Provide the (X, Y) coordinate of the cell's center where the given text is located.  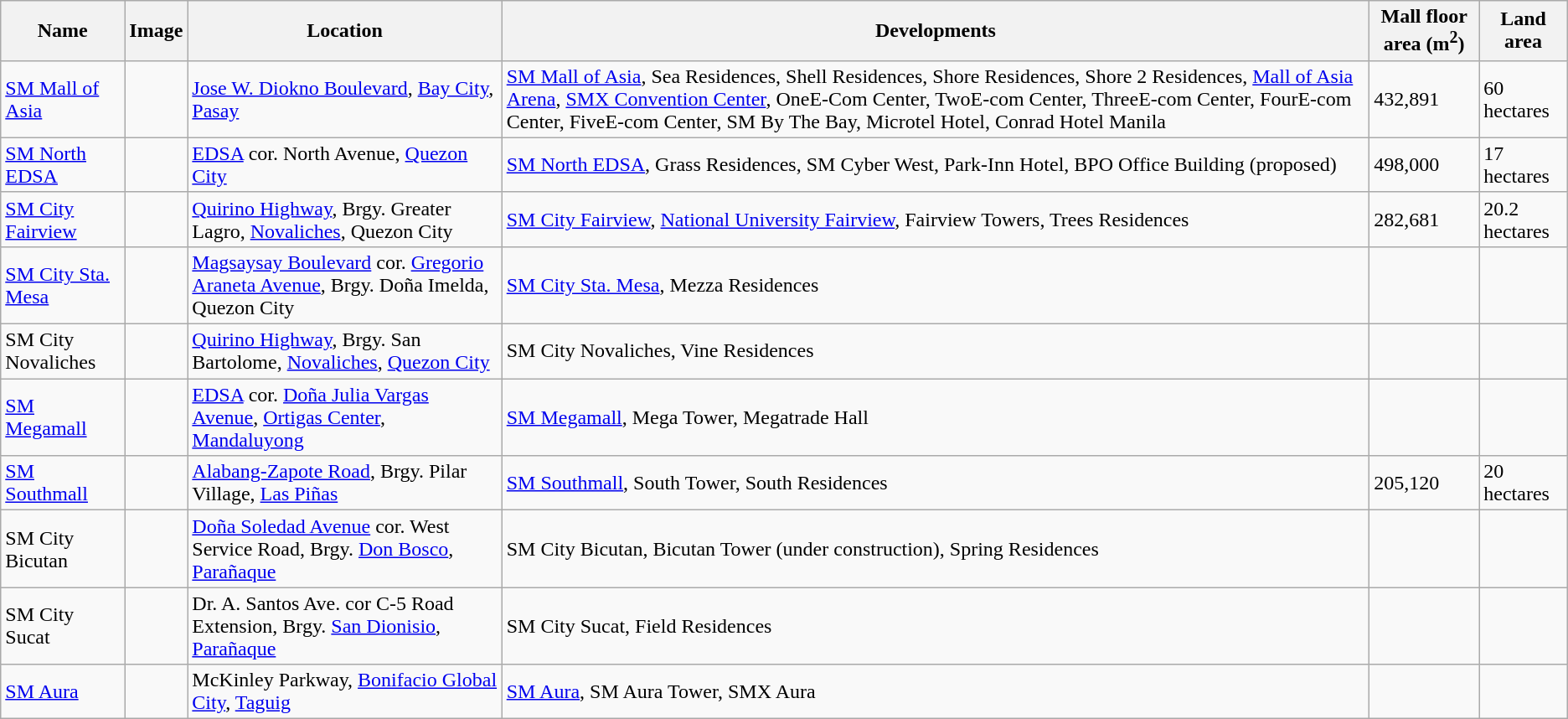
SM Megamall, Mega Tower, Megatrade Hall (935, 417)
Alabang-Zapote Road, Brgy. Pilar Village, Las Piñas (345, 483)
20 hectares (1524, 483)
SM North EDSA (63, 164)
SM City Sucat, Field Residences (935, 626)
SM Southmall, South Tower, South Residences (935, 483)
432,891 (1424, 99)
SM Mall of Asia (63, 99)
17 hectares (1524, 164)
Land area (1524, 31)
498,000 (1424, 164)
Image (156, 31)
SM City Fairview, National University Fairview, Fairview Towers, Trees Residences (935, 220)
EDSA cor. Doña Julia Vargas Avenue, Ortigas Center, Mandaluyong (345, 417)
282,681 (1424, 220)
Magsaysay Boulevard cor. Gregorio Araneta Avenue, Brgy. Doña Imelda, Quezon City (345, 285)
Doña Soledad Avenue cor. West Service Road, Brgy. Don Bosco, Parañaque (345, 549)
SM Southmall (63, 483)
SM Aura (63, 692)
Name (63, 31)
205,120 (1424, 483)
Quirino Highway, Brgy. San Bartolome, Novaliches, Quezon City (345, 352)
SM City Bicutan, Bicutan Tower (under construction), Spring Residences (935, 549)
EDSA cor. North Avenue, Quezon City (345, 164)
SM City Fairview (63, 220)
Mall floor area (m2) (1424, 31)
SM North EDSA, Grass Residences, SM Cyber West, Park-Inn Hotel, BPO Office Building (proposed) (935, 164)
SM Megamall (63, 417)
SM Aura, SM Aura Tower, SMX Aura (935, 692)
Quirino Highway, Brgy. Greater Lagro, Novaliches, Quezon City (345, 220)
SM City Bicutan (63, 549)
SM City Novaliches, Vine Residences (935, 352)
SM City Sta. Mesa, Mezza Residences (935, 285)
SM City Sucat (63, 626)
20.2 hectares (1524, 220)
Dr. A. Santos Ave. cor C-5 Road Extension, Brgy. San Dionisio, Parañaque (345, 626)
SM City Novaliches (63, 352)
Location (345, 31)
McKinley Parkway, Bonifacio Global City, Taguig (345, 692)
60 hectares (1524, 99)
Jose W. Diokno Boulevard, Bay City, Pasay (345, 99)
SM City Sta. Mesa (63, 285)
Developments (935, 31)
